Search for the cell housing the specified text and yield its (x, y) center coordinate. 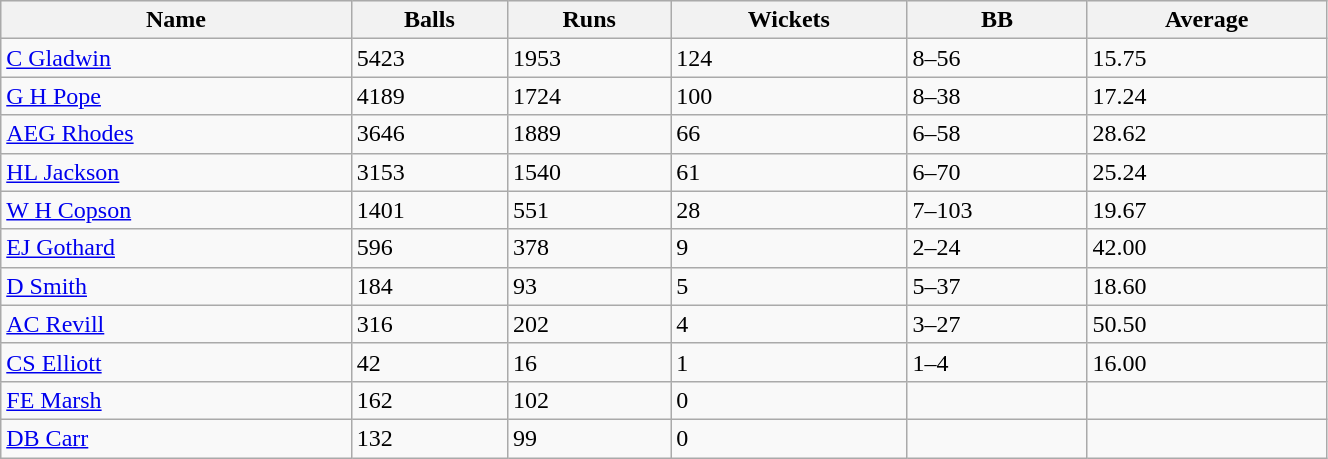
1724 (590, 96)
202 (590, 324)
Runs (590, 20)
5 (789, 286)
102 (590, 400)
EJ Gothard (176, 248)
378 (590, 248)
42.00 (1207, 248)
AEG Rhodes (176, 134)
DB Carr (176, 438)
W H Copson (176, 210)
5–37 (997, 286)
HL Jackson (176, 172)
5423 (429, 58)
42 (429, 362)
66 (789, 134)
1 (789, 362)
132 (429, 438)
1889 (590, 134)
C Gladwin (176, 58)
16 (590, 362)
CS Elliott (176, 362)
3–27 (997, 324)
BB (997, 20)
16.00 (1207, 362)
4 (789, 324)
3646 (429, 134)
93 (590, 286)
28.62 (1207, 134)
50.50 (1207, 324)
15.75 (1207, 58)
1–4 (997, 362)
25.24 (1207, 172)
8–56 (997, 58)
1401 (429, 210)
7–103 (997, 210)
8–38 (997, 96)
1953 (590, 58)
D Smith (176, 286)
1540 (590, 172)
61 (789, 172)
9 (789, 248)
551 (590, 210)
Average (1207, 20)
2–24 (997, 248)
596 (429, 248)
Name (176, 20)
3153 (429, 172)
28 (789, 210)
6–70 (997, 172)
Balls (429, 20)
Wickets (789, 20)
316 (429, 324)
6–58 (997, 134)
100 (789, 96)
19.67 (1207, 210)
4189 (429, 96)
18.60 (1207, 286)
162 (429, 400)
184 (429, 286)
G H Pope (176, 96)
124 (789, 58)
17.24 (1207, 96)
FE Marsh (176, 400)
99 (590, 438)
AC Revill (176, 324)
